Return [x, y] of the center of cell containing provided text 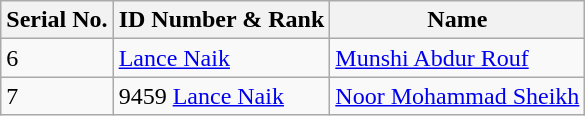
9459 Lance Naik [222, 96]
Serial No. [57, 20]
Lance Naik [222, 58]
Name [458, 20]
Noor Mohammad Sheikh [458, 96]
Munshi Abdur Rouf [458, 58]
ID Number & Rank [222, 20]
6 [57, 58]
7 [57, 96]
